Locate the cell with the specified text and output its (X, Y) center coordinate. 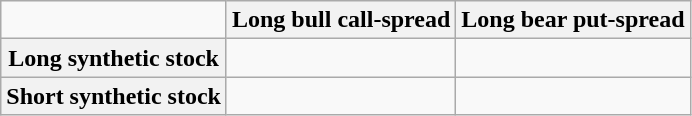
Long bull call-spread (340, 20)
Short synthetic stock (114, 96)
Long synthetic stock (114, 58)
Long bear put-spread (573, 20)
